Scan for the cell matching the given text and deliver its (X, Y) coordinate at center. 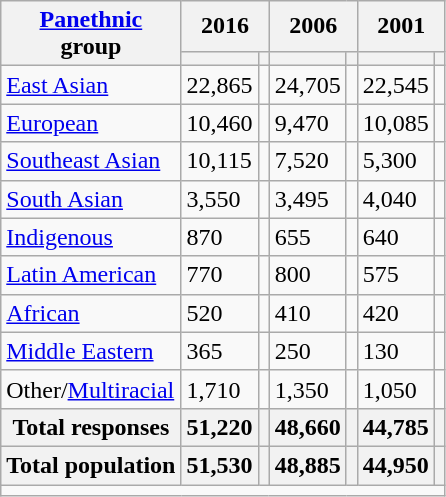
Middle Eastern (91, 351)
800 (308, 275)
10,085 (396, 123)
European (91, 123)
575 (396, 275)
44,950 (396, 465)
East Asian (91, 85)
44,785 (396, 427)
2016 (225, 26)
420 (396, 313)
640 (396, 237)
2001 (401, 26)
South Asian (91, 199)
Latin American (91, 275)
10,460 (220, 123)
Total responses (91, 427)
22,865 (220, 85)
2006 (313, 26)
Southeast Asian (91, 161)
1,050 (396, 389)
48,885 (308, 465)
655 (308, 237)
3,495 (308, 199)
4,040 (396, 199)
1,350 (308, 389)
365 (220, 351)
10,115 (220, 161)
870 (220, 237)
1,710 (220, 389)
3,550 (220, 199)
51,220 (220, 427)
410 (308, 313)
51,530 (220, 465)
5,300 (396, 161)
Panethnicgroup (91, 34)
48,660 (308, 427)
130 (396, 351)
African (91, 313)
Total population (91, 465)
770 (220, 275)
520 (220, 313)
9,470 (308, 123)
22,545 (396, 85)
24,705 (308, 85)
7,520 (308, 161)
Indigenous (91, 237)
Other/Multiracial (91, 389)
250 (308, 351)
